Provide the [X, Y] coordinate of the cell's center where the given text is located.  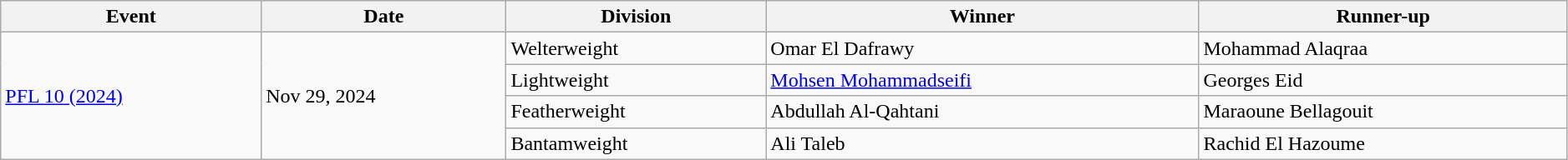
Omar El Dafrawy [982, 48]
Lightweight [637, 80]
Abdullah Al-Qahtani [982, 112]
Rachid El Hazoume [1383, 143]
Ali Taleb [982, 143]
Featherweight [637, 112]
Runner-up [1383, 17]
Division [637, 17]
Georges Eid [1383, 80]
Welterweight [637, 48]
Maraoune Bellagouit [1383, 112]
Bantamweight [637, 143]
Winner [982, 17]
Mohammad Alaqraa [1383, 48]
Nov 29, 2024 [384, 96]
Mohsen Mohammadseifi [982, 80]
PFL 10 (2024) [131, 96]
Event [131, 17]
Date [384, 17]
